Capture the cell that displays the provided text and extract its [x, y] central coordinate. 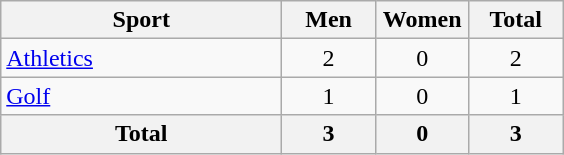
Athletics [142, 58]
Golf [142, 96]
Women [422, 20]
Sport [142, 20]
Men [329, 20]
